Extract the [x, y] coordinate from the center of the cell holding the provided text.  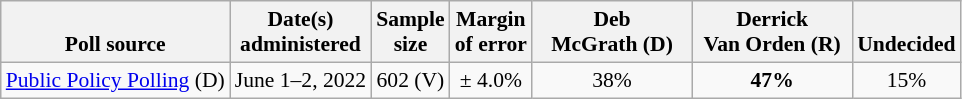
Samplesize [410, 32]
15% [906, 80]
Marginof error [491, 32]
Date(s)administered [300, 32]
Undecided [906, 32]
38% [612, 80]
DebMcGrath (D) [612, 32]
June 1–2, 2022 [300, 80]
± 4.0% [491, 80]
Poll source [116, 32]
602 (V) [410, 80]
DerrickVan Orden (R) [772, 32]
Public Policy Polling (D) [116, 80]
47% [772, 80]
